Determine the [x, y] coordinate at the center of the cell enclosing the given text.  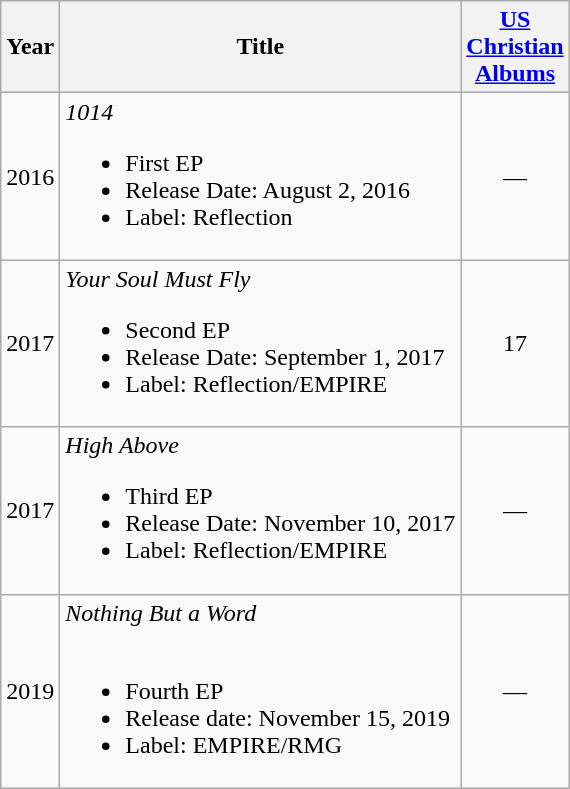
Your Soul Must FlySecond EPRelease Date: September 1, 2017Label: Reflection/EMPIRE [260, 344]
High AboveThird EPRelease Date: November 10, 2017Label: Reflection/EMPIRE [260, 510]
2016 [30, 176]
2019 [30, 691]
17 [515, 344]
Title [260, 47]
1014First EPRelease Date: August 2, 2016Label: Reflection [260, 176]
Nothing But a WordFourth EPRelease date: November 15, 2019Label: EMPIRE/RMG [260, 691]
USChristianAlbums [515, 47]
Year [30, 47]
